Detect which cell encompasses the target text, then output its [X, Y] center coordinate. 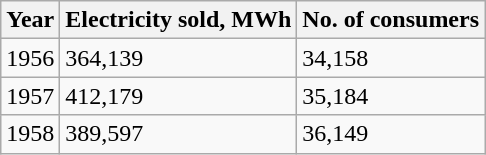
389,597 [178, 134]
34,158 [391, 58]
No. of consumers [391, 20]
364,139 [178, 58]
1958 [30, 134]
Electricity sold, MWh [178, 20]
412,179 [178, 96]
35,184 [391, 96]
1956 [30, 58]
Year [30, 20]
36,149 [391, 134]
1957 [30, 96]
